Pinpoint the cell where the given text exists, returning its (x, y) midpoint coordinate. 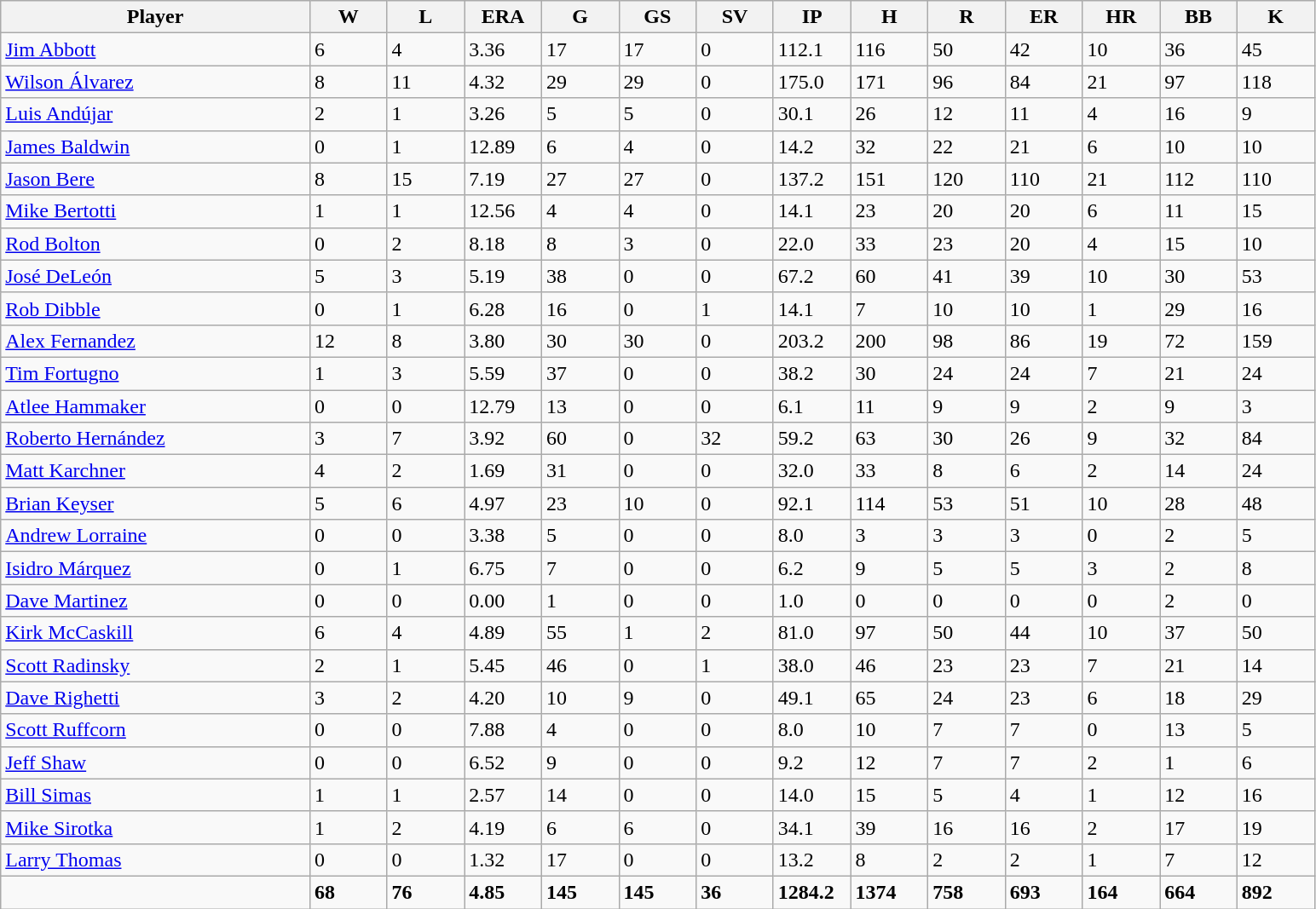
0.00 (503, 601)
42 (1043, 49)
200 (890, 341)
892 (1275, 892)
96 (967, 82)
12.56 (503, 211)
Player (155, 17)
72 (1198, 341)
5.19 (503, 276)
SV (735, 17)
Rod Bolton (155, 244)
3.80 (503, 341)
664 (1198, 892)
GS (658, 17)
4.89 (503, 633)
12.89 (503, 147)
30.1 (811, 114)
Jason Bere (155, 179)
175.0 (811, 82)
Alex Fernandez (155, 341)
51 (1043, 503)
5.45 (503, 665)
3.26 (503, 114)
693 (1043, 892)
14.2 (811, 147)
3.92 (503, 439)
K (1275, 17)
171 (890, 82)
2.57 (503, 795)
98 (967, 341)
6.52 (503, 762)
34.1 (811, 827)
Dave Righetti (155, 698)
65 (890, 698)
203.2 (811, 341)
Isidro Márquez (155, 568)
Andrew Lorraine (155, 536)
32.0 (811, 471)
Jeff Shaw (155, 762)
R (967, 17)
W (348, 17)
1374 (890, 892)
L (426, 17)
151 (890, 179)
76 (426, 892)
Kirk McCaskill (155, 633)
118 (1275, 82)
James Baldwin (155, 147)
63 (890, 439)
38.2 (811, 373)
3.36 (503, 49)
59.2 (811, 439)
112.1 (811, 49)
7.19 (503, 179)
H (890, 17)
Wilson Álvarez (155, 82)
49.1 (811, 698)
48 (1275, 503)
Larry Thomas (155, 860)
Scott Ruffcorn (155, 730)
1.32 (503, 860)
6.1 (811, 406)
4.85 (503, 892)
6.75 (503, 568)
HR (1122, 17)
Rob Dibble (155, 308)
41 (967, 276)
112 (1198, 179)
IP (811, 17)
31 (580, 471)
159 (1275, 341)
164 (1122, 892)
81.0 (811, 633)
14.0 (811, 795)
114 (890, 503)
Mike Sirotka (155, 827)
BB (1198, 17)
4.19 (503, 827)
116 (890, 49)
28 (1198, 503)
4.97 (503, 503)
Mike Bertotti (155, 211)
1.69 (503, 471)
44 (1043, 633)
Roberto Hernández (155, 439)
4.32 (503, 82)
86 (1043, 341)
ERA (503, 17)
8.18 (503, 244)
137.2 (811, 179)
67.2 (811, 276)
758 (967, 892)
6.28 (503, 308)
Matt Karchner (155, 471)
22.0 (811, 244)
55 (580, 633)
7.88 (503, 730)
José DeLeón (155, 276)
38.0 (811, 665)
Luis Andújar (155, 114)
9.2 (811, 762)
1284.2 (811, 892)
6.2 (811, 568)
92.1 (811, 503)
3.38 (503, 536)
Bill Simas (155, 795)
ER (1043, 17)
4.20 (503, 698)
Brian Keyser (155, 503)
68 (348, 892)
Tim Fortugno (155, 373)
Jim Abbott (155, 49)
Scott Radinsky (155, 665)
45 (1275, 49)
G (580, 17)
Dave Martinez (155, 601)
18 (1198, 698)
38 (580, 276)
5.59 (503, 373)
1.0 (811, 601)
13.2 (811, 860)
12.79 (503, 406)
120 (967, 179)
22 (967, 147)
Atlee Hammaker (155, 406)
